Provide the (x, y) coordinate of the cell's center where the given text is located.  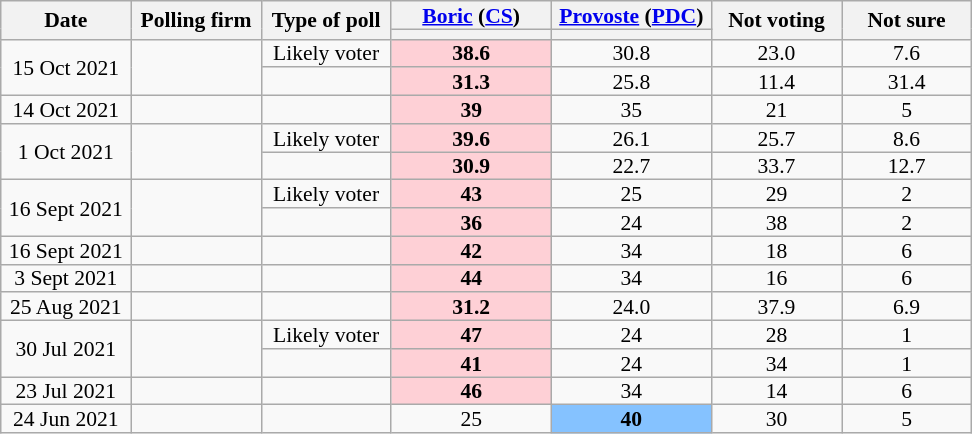
36 (471, 222)
38 (776, 222)
33.7 (776, 166)
23 Jul 2021 (66, 391)
Boric (CS) (471, 15)
23.0 (776, 53)
39 (471, 110)
12.7 (907, 166)
42 (471, 250)
14 Oct 2021 (66, 110)
14 (776, 391)
31.2 (471, 307)
Date (66, 20)
30.8 (631, 53)
46 (471, 391)
43 (471, 194)
39.6 (471, 138)
30 (776, 419)
41 (471, 363)
Type of poll (326, 20)
1 Oct 2021 (66, 152)
28 (776, 335)
30.9 (471, 166)
25.7 (776, 138)
8.6 (907, 138)
3 Sept 2021 (66, 278)
7.6 (907, 53)
22.7 (631, 166)
26.1 (631, 138)
37.9 (776, 307)
Polling firm (196, 20)
30 Jul 2021 (66, 349)
25 Aug 2021 (66, 307)
35 (631, 110)
21 (776, 110)
Provoste (PDC) (631, 15)
11.4 (776, 82)
18 (776, 250)
16 (776, 278)
44 (471, 278)
6.9 (907, 307)
24.0 (631, 307)
40 (631, 419)
31.4 (907, 82)
15 Oct 2021 (66, 67)
Not voting (776, 20)
29 (776, 194)
Not sure (907, 20)
24 Jun 2021 (66, 419)
25.8 (631, 82)
47 (471, 335)
31.3 (471, 82)
38.6 (471, 53)
